Return (X, Y) of the center of cell containing provided text 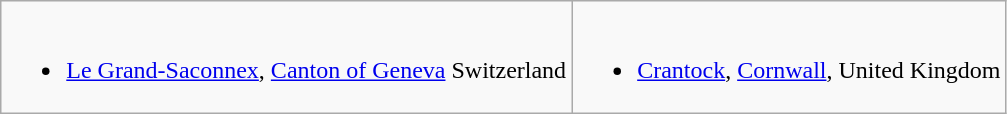
Le Grand-Saconnex, Canton of Geneva Switzerland (286, 58)
Crantock, Cornwall, United Kingdom (789, 58)
